Detect which cell encompasses the target text, then output its (X, Y) center coordinate. 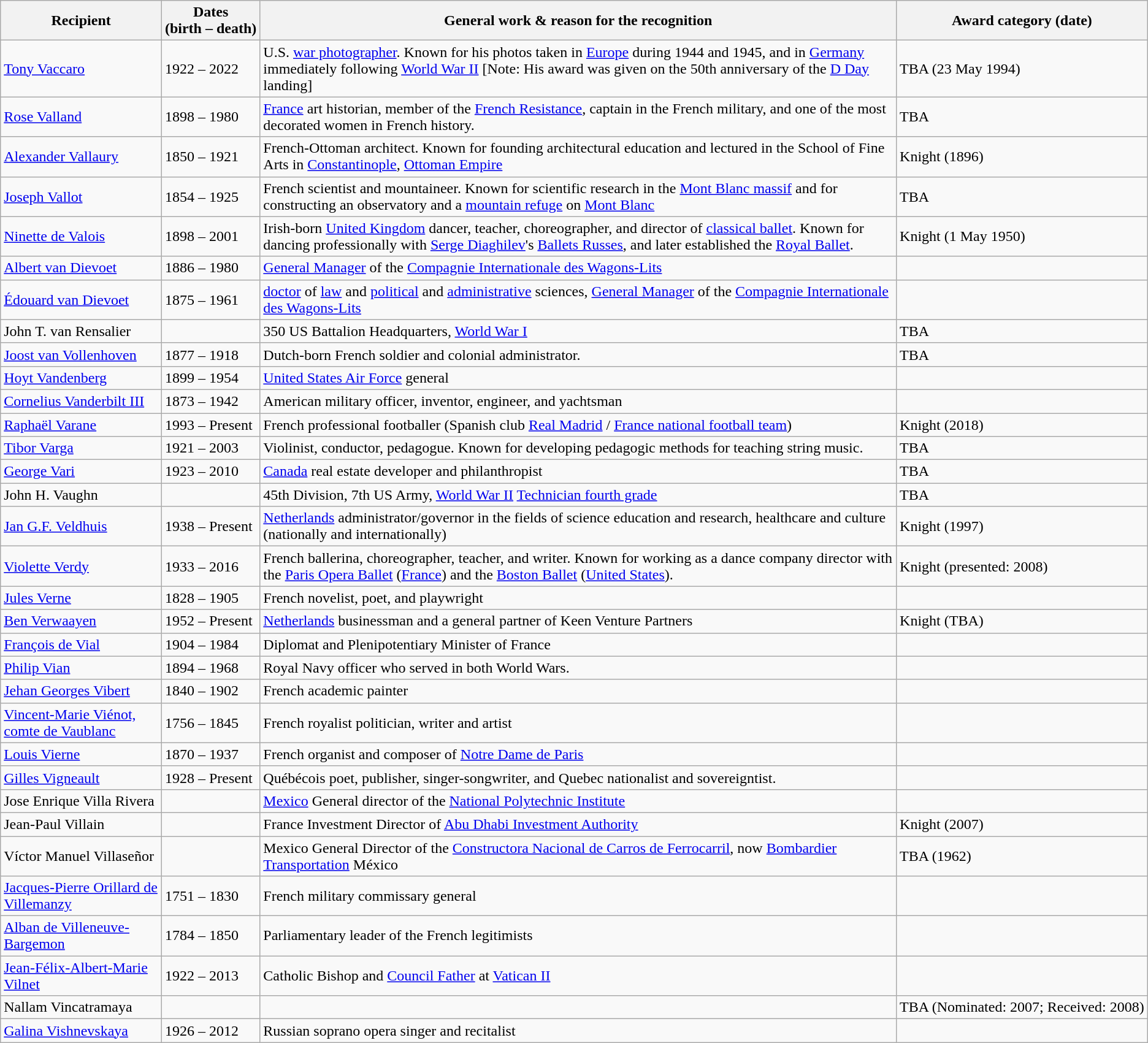
1828 – 1905 (210, 598)
Nallam Vincatramaya (81, 1007)
1898 – 1980 (210, 117)
Dutch-born French soldier and colonial administrator. (578, 354)
1877 – 1918 (210, 354)
Jehan Georges Vibert (81, 691)
1933 – 2016 (210, 567)
French royalist politician, writer and artist (578, 722)
Russian soprano opera singer and recitalist (578, 1031)
350 US Battalion Headquarters, World War I (578, 331)
1875 – 1961 (210, 299)
Jean-Paul Villain (81, 824)
Knight (2018) (1022, 425)
Netherlands administrator/governor in the fields of science education and research, healthcare and culture (nationally and internationally) (578, 526)
John H. Vaughn (81, 495)
1921 – 2003 (210, 448)
Knight (presented: 2008) (1022, 567)
French-Ottoman architect. Known for founding architectural education and lectured in the School of Fine Arts in Constantinople, Ottoman Empire (578, 157)
Alexander Vallaury (81, 157)
Mexico General director of the National Polytechnic Institute (578, 801)
Raphaël Varane (81, 425)
Ben Verwaayen (81, 621)
1904 – 1984 (210, 644)
1923 – 2010 (210, 472)
George Vari (81, 472)
French professional footballer (Spanish club Real Madrid / France national football team) (578, 425)
Jules Verne (81, 598)
United States Air Force general (578, 378)
Víctor Manuel Villaseñor (81, 856)
Recipient (81, 21)
Jan G.F. Veldhuis (81, 526)
TBA (1962) (1022, 856)
Hoyt Vandenberg (81, 378)
French academic painter (578, 691)
TBA (Nominated: 2007; Received: 2008) (1022, 1007)
1898 – 2001 (210, 237)
Rose Valland (81, 117)
Knight (1 May 1950) (1022, 237)
France art historian, member of the French Resistance, captain in the French military, and one of the most decorated women in French history. (578, 117)
Cornelius Vanderbilt III (81, 401)
Jose Enrique Villa Rivera (81, 801)
1928 – Present (210, 777)
1886 – 1980 (210, 268)
Royal Navy officer who served in both World Wars. (578, 668)
Alban de Villeneuve-Bargemon (81, 936)
1926 – 2012 (210, 1031)
France Investment Director of Abu Dhabi Investment Authority (578, 824)
45th Division, 7th US Army, World War II Technician fourth grade (578, 495)
Tony Vaccaro (81, 69)
Award category (date) (1022, 21)
TBA (23 May 1994) (1022, 69)
Knight (2007) (1022, 824)
Vincent-Marie Viénot, comte de Vaublanc (81, 722)
Mexico General Director of the Constructora Nacional de Carros de Ferrocarril, now Bombardier Transportation México (578, 856)
Joost van Vollenhoven (81, 354)
1952 – Present (210, 621)
1899 – 1954 (210, 378)
1850 – 1921 (210, 157)
1993 – Present (210, 425)
Parliamentary leader of the French legitimists (578, 936)
1922 – 2013 (210, 976)
Albert van Dievoet (81, 268)
Québécois poet, publisher, singer-songwriter, and Quebec nationalist and sovereigntist. (578, 777)
Tibor Varga (81, 448)
American military officer, inventor, engineer, and yachtsman (578, 401)
1756 – 1845 (210, 722)
Édouard van Dievoet (81, 299)
1873 – 1942 (210, 401)
French novelist, poet, and playwright (578, 598)
Diplomat and Plenipotentiary Minister of France (578, 644)
1938 – Present (210, 526)
Galina Vishnevskaya (81, 1031)
François de Vial (81, 644)
1870 – 1937 (210, 754)
doctor of law and political and administrative sciences, General Manager of the Compagnie Internationale des Wagons-Lits (578, 299)
Catholic Bishop and Council Father at Vatican II (578, 976)
1840 – 1902 (210, 691)
Canada real estate developer and philanthropist (578, 472)
1751 – 1830 (210, 896)
1854 – 1925 (210, 196)
Gilles Vigneault (81, 777)
French organist and composer of Notre Dame de Paris (578, 754)
Ninette de Valois (81, 237)
Violette Verdy (81, 567)
Joseph Vallot (81, 196)
1922 – 2022 (210, 69)
1894 – 1968 (210, 668)
Violinist, conductor, pedagogue. Known for developing pedagogic methods for teaching string music. (578, 448)
General work & reason for the recognition (578, 21)
John T. van Rensalier (81, 331)
Dates(birth – death) (210, 21)
Jean-Félix-Albert-Marie Vilnet (81, 976)
Knight (1997) (1022, 526)
Netherlands businessman and a general partner of Keen Venture Partners (578, 621)
French military commissary general (578, 896)
Knight (1896) (1022, 157)
Louis Vierne (81, 754)
1784 – 1850 (210, 936)
Jacques-Pierre Orillard de Villemanzy (81, 896)
Philip Vian (81, 668)
General Manager of the Compagnie Internationale des Wagons-Lits (578, 268)
Knight (TBA) (1022, 621)
